Return (X, Y) of the center of cell containing provided text 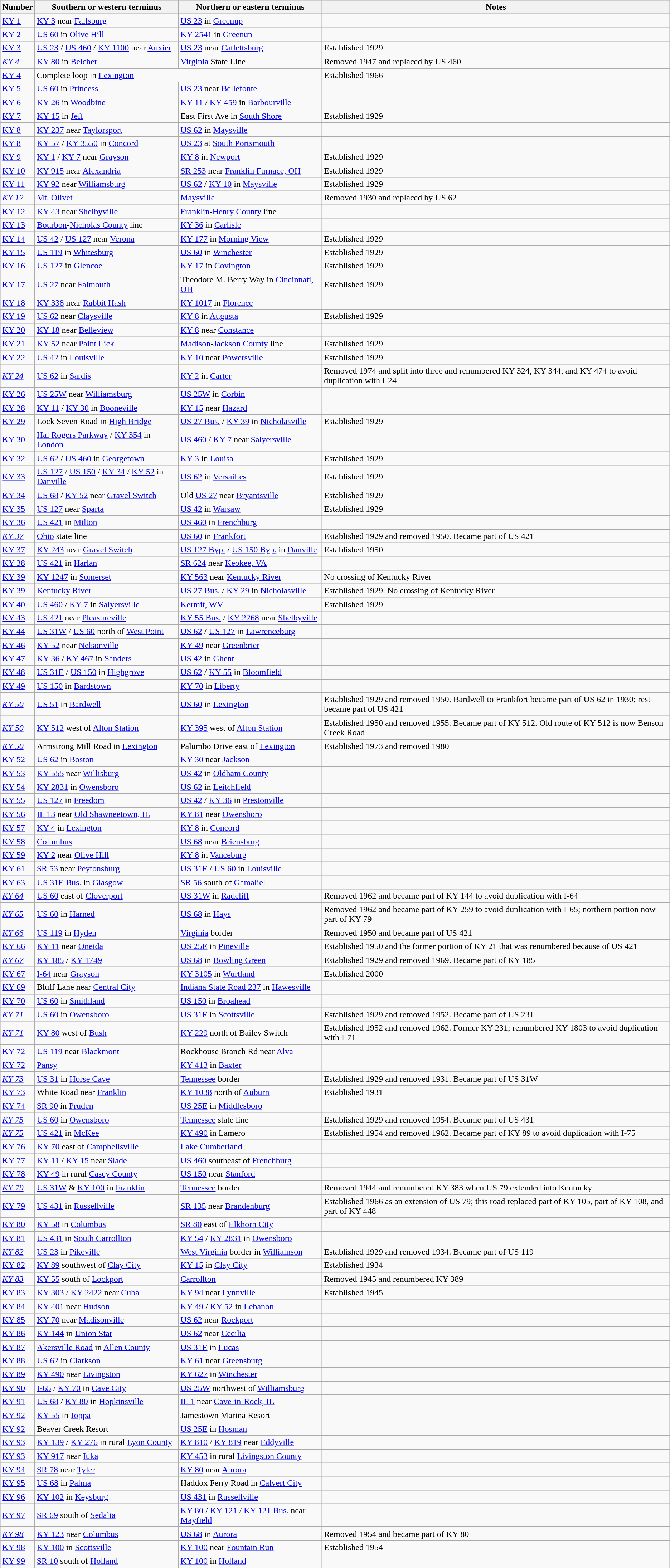
Established 1954 (496, 1547)
US 127 in Freedom (107, 800)
KY 74 (18, 1106)
KY 99 (18, 1561)
US 62 in Versailles (251, 477)
KY 401 near Hudson (107, 1306)
Established 1931 (496, 1092)
Madison-Jackson County line (251, 344)
KY 413 in Baxter (251, 1065)
KY 512 west of Alton Station (107, 728)
US 42 in Warsaw (251, 509)
Removed 1962 and became part of KY 144 to avoid duplication with I-64 (496, 896)
US 60 in Frankfort (251, 536)
US 421 in Harlan (107, 563)
US 150 in Broahead (251, 1001)
KY 139 / KY 276 in rural Lyon County (107, 1442)
KY 97 (18, 1515)
US 25W in Corbin (251, 394)
KY 29 (18, 422)
KY 229 north of Bailey Switch (251, 1033)
US 62 in Leitchfield (251, 787)
Columbus (107, 841)
US 42 in Oldham County (251, 773)
Southern or western terminus (107, 7)
Established 1950 and removed 1955. Became part of KY 512. Old route of KY 512 is now Benson Creek Road (496, 728)
KY 77 (18, 1160)
KY 84 (18, 1306)
Franklin-Henry County line (251, 211)
Removed 1974 and split into three and renumbered KY 324, KY 344, and KY 474 to avoid duplication with I-24 (496, 376)
SR 624 near Keokee, VA (251, 563)
KY 11 / KY 459 in Barbourville (251, 102)
Established 1929 and removed 1954. Became part of US 431 (496, 1120)
KY 303 / KY 2422 near Cuba (107, 1292)
Lock Seven Road in High Bridge (107, 422)
KY 16 (18, 266)
US 60 in Princess (107, 89)
KY 17 (18, 284)
US 460 / KY 7 near Salyersville (251, 440)
No crossing of Kentucky River (496, 577)
US 31W in Radcliff (251, 896)
US 51 in Bardwell (107, 704)
KY 10 (18, 171)
US 127 in Glencoe (107, 266)
US 23 / US 460 / KY 1100 near Auxier (107, 48)
KY 59 (18, 855)
KY 490 near Livingston (107, 1374)
SR 69 south of Sedalia (107, 1515)
KY 26 in Woodbine (107, 102)
US 31W / US 60 north of West Point (107, 631)
KY 237 near Taylorsport (107, 130)
KY 90 (18, 1388)
US 62 / US 127 in Lawrenceburg (251, 631)
East First Ave in South Shore (251, 116)
KY 49 in rural Casey County (107, 1174)
KY 40 (18, 604)
Removed 1945 and renumbered KY 389 (496, 1279)
KY 8 in Vanceburg (251, 855)
US 62 in Clarkson (107, 1361)
KY 91 (18, 1402)
I-65 / KY 70 in Cave City (107, 1388)
KY 33 (18, 477)
KY 395 west of Alton Station (251, 728)
KY 43 near Shelbyville (107, 211)
KY 55 in Joppa (107, 1415)
KY 1 / KY 7 near Grayson (107, 157)
KY 80 west of Bush (107, 1033)
US 62 near Rockport (251, 1320)
KY 87 (18, 1347)
KY 915 near Alexandria (107, 171)
KY 3 near Fallsburg (107, 21)
KY 123 near Columbus (107, 1534)
KY 70 (18, 1001)
Established 1952 and removed 1962. Former KY 231; renumbered KY 1803 to avoid duplication with I-71 (496, 1033)
KY 18 (18, 303)
US 119 in Hyden (107, 933)
KY 56 (18, 814)
KY 453 in rural Livingston County (251, 1456)
KY 2 near Olive Hill (107, 855)
KY 94 (18, 1470)
Established 1929 and removed 1950. Bardwell to Frankfort became part of US 62 in 1930; rest became part of US 421 (496, 704)
US 62 / US 460 in Georgetown (107, 458)
KY 8 in Concord (251, 828)
KY 28 (18, 408)
US 60 east of Cloverport (107, 896)
KY 76 (18, 1147)
KY 54 / KY 2831 in Owensboro (251, 1238)
KY 55 Bus. / KY 2268 near Shelbyville (251, 618)
KY 36 in Carlisle (251, 225)
KY 80 near Aurora (251, 1470)
KY 57 (18, 828)
Established 2000 (496, 974)
US 31W & KY 100 in Franklin (107, 1188)
KY 21 (18, 344)
KY 95 (18, 1483)
Removed 1962 and became part of KY 259 to avoid duplication with I-65; northern portion now part of KY 79 (496, 915)
US 42 in Ghent (251, 659)
US 60 in Winchester (251, 252)
Rockhouse Branch Rd near Alva (251, 1051)
KY 10 near Powersville (251, 357)
KY 32 (18, 458)
KY 1038 north of Auburn (251, 1092)
KY 20 (18, 330)
KY 81 near Owensboro (251, 814)
Established 1929 and removed 1969. Became part of KY 185 (496, 960)
US 68 / KY 52 near Gravel Switch (107, 495)
KY 14 (18, 239)
US 60 in Smithland (107, 1001)
KY 9 (18, 157)
KY 44 (18, 631)
US 60 in Harned (107, 915)
KY 94 near Lynnville (251, 1292)
Established 1929. No crossing of Kentucky River (496, 590)
KY 61 near Greensburg (251, 1361)
KY 55 south of Lockport (107, 1279)
KY 81 (18, 1238)
KY 52 near Nelsonville (107, 645)
US 27 Bus. / KY 29 in Nicholasville (251, 590)
KY 102 in Keysburg (107, 1497)
KY 85 (18, 1320)
US 25E in Middlesboro (251, 1106)
US 68 in Aurora (251, 1534)
US 68 in Hays (251, 915)
Virginia State Line (251, 62)
Bluff Lane near Central City (107, 987)
US 127 near Sparta (107, 509)
KY 15 in Jeff (107, 116)
KY 100 near Fountain Run (251, 1547)
US 421 near Pleasureville (107, 618)
KY 2831 in Owensboro (107, 787)
KY 338 near Rabbit Hash (107, 303)
Haddox Ferry Road in Calvert City (251, 1483)
Akersville Road in Allen County (107, 1347)
US 460 in Frenchburg (251, 522)
SR 90 in Pruden (107, 1106)
Removed 1947 and replaced by US 460 (496, 62)
Complete loop in Lexington (178, 75)
KY 243 near Gravel Switch (107, 550)
US 60 in Olive Hill (107, 34)
KY 70 east of Campbellsville (107, 1147)
KY 49 near Greenbrier (251, 645)
KY 86 (18, 1333)
US 62 in Boston (107, 760)
KY 17 in Covington (251, 266)
Indiana State Road 237 in Hawesville (251, 987)
Established 1950 (496, 550)
Pansy (107, 1065)
Removed 1954 and became part of KY 80 (496, 1534)
KY 57 / KY 3550 in Concord (107, 143)
Established 1945 (496, 1292)
Lake Cumberland (251, 1147)
SR 10 south of Holland (107, 1561)
KY 24 (18, 376)
KY 34 (18, 495)
Established 1934 (496, 1265)
KY 1 (18, 21)
US 25W near Williamsburg (107, 394)
Maysville (251, 198)
I-64 near Grayson (107, 974)
KY 22 (18, 357)
Kermit, WV (251, 604)
KY 11 / KY 30 in Booneville (107, 408)
Ohio state line (107, 536)
US 31E / US 150 in Highgrove (107, 672)
KY 11 near Oneida (107, 946)
Established 1929 and removed 1934. Became part of US 119 (496, 1252)
KY 917 near Iuka (107, 1456)
US 68 near Briensburg (251, 841)
KY 555 near Willisburg (107, 773)
SR 135 near Brandenburg (251, 1206)
US 421 in Milton (107, 522)
US 31E in Lucas (251, 1347)
Carrollton (251, 1279)
KY 35 (18, 509)
US 23 near Bellefonte (251, 89)
KY 19 (18, 316)
Mt. Olivet (107, 198)
KY 43 (18, 618)
KY 2 in Carter (251, 376)
KY 38 (18, 563)
KY 69 (18, 987)
US 62 near Cecilia (251, 1333)
KY 61 (18, 868)
Number (18, 7)
KY 810 / KY 819 near Eddyville (251, 1442)
KY 65 (18, 915)
Old US 27 near Bryantsville (251, 495)
US 119 in Whitesburg (107, 252)
Tennessee state line (251, 1120)
Beaver Creek Resort (107, 1429)
KY 89 southwest of Clay City (107, 1265)
Armstrong Mill Road in Lexington (107, 746)
KY 11 (18, 184)
KY 49 / KY 52 in Lebanon (251, 1306)
KY 70 in Liberty (251, 686)
KY 18 near Belleview (107, 330)
Hal Rogers Parkway / KY 354 in London (107, 440)
KY 7 (18, 116)
Palumbo Drive east of Lexington (251, 746)
US 127 / US 150 / KY 34 / KY 52 in Danville (107, 477)
US 25E in Pineville (251, 946)
US 23 near Catlettsburg (251, 48)
KY 46 (18, 645)
KY 58 (18, 841)
KY 92 near Williamsburg (107, 184)
US 31E in Scottsville (251, 1014)
West Virginia border in Williamson (251, 1252)
Kentucky River (107, 590)
KY 144 in Union Star (107, 1333)
Established 1954 and removed 1962. Became part of KY 89 to avoid duplication with I-75 (496, 1133)
KY 563 near Kentucky River (251, 577)
KY 1247 in Somerset (107, 577)
US 62 near Claysville (107, 316)
Notes (496, 7)
Established 1966 (496, 75)
US 62 / KY 55 in Bloomfield (251, 672)
Removed 1950 and became part of US 421 (496, 933)
KY 36 (18, 522)
US 31 in Horse Cave (107, 1078)
KY 63 (18, 882)
KY 96 (18, 1497)
KY 13 (18, 225)
KY 64 (18, 896)
US 127 Byp. / US 150 Byp. in Danville (251, 550)
SR 80 east of Elkhorn City (251, 1224)
SR 56 south of Gamaliel (251, 882)
US 23 in Greenup (251, 21)
KY 1017 in Florence (251, 303)
Northern or eastern terminus (251, 7)
Bourbon-Nicholas County line (107, 225)
SR 53 near Peytonsburg (107, 868)
US 42 in Louisville (107, 357)
Virginia border (251, 933)
KY 53 (18, 773)
KY 15 near Hazard (251, 408)
KY 80 in Belcher (107, 62)
White Road near Franklin (107, 1092)
US 62 in Maysville (251, 130)
KY 88 (18, 1361)
KY 26 (18, 394)
KY 89 (18, 1374)
KY 5 (18, 89)
KY 177 in Morning View (251, 239)
KY 100 in Holland (251, 1561)
KY 36 / KY 467 in Sanders (107, 659)
KY 6 (18, 102)
US 68 / KY 80 in Hopkinsville (107, 1402)
KY 30 near Jackson (251, 760)
KY 8 near Constance (251, 330)
Removed 1944 and renumbered KY 383 when US 79 extended into Kentucky (496, 1188)
KY 48 (18, 672)
SR 78 near Tyler (107, 1470)
KY 8 in Augusta (251, 316)
US 23 at South Portsmouth (251, 143)
US 60 in Lexington (251, 704)
US 31E / US 60 in Louisville (251, 868)
KY 185 / KY 1749 (107, 960)
US 68 in Palma (107, 1483)
KY 2 (18, 34)
KY 52 (18, 760)
US 42 / KY 36 in Prestonville (251, 800)
US 431 in South Carrollton (107, 1238)
KY 3 in Louisa (251, 458)
SR 253 near Franklin Furnace, OH (251, 171)
Established 1950 and the former portion of KY 21 that was renumbered because of US 421 (496, 946)
KY 100 in Scottsville (107, 1547)
KY 11 / KY 15 near Slade (107, 1160)
US 31E Bus. in Glasgow (107, 882)
US 27 near Falmouth (107, 284)
US 460 / KY 7 in Salyersville (107, 604)
KY 490 in Lamero (251, 1133)
KY 2541 in Greenup (251, 34)
KY 52 near Paint Lick (107, 344)
US 68 in Bowling Green (251, 960)
KY 49 (18, 686)
KY 3 (18, 48)
Established 1966 as an extension of US 79; this road replaced part of KY 105, part of KY 108, and part of KY 448 (496, 1206)
US 62 / KY 10 in Maysville (251, 184)
Established 1929 and removed 1952. Became part of US 231 (496, 1014)
US 25W northwest of Williamsburg (251, 1388)
Theodore M. Berry Way in Cincinnati, OH (251, 284)
US 150 near Stanford (251, 1174)
IL 13 near Old Shawneetown, IL (107, 814)
IL 1 near Cave-in-Rock, IL (251, 1402)
KY 15 in Clay City (251, 1265)
US 150 in Bardstown (107, 686)
Jamestown Marina Resort (251, 1415)
KY 55 (18, 800)
KY 47 (18, 659)
Established 1929 and removed 1950. Became part of US 421 (496, 536)
KY 30 (18, 440)
KY 8 in Newport (251, 157)
Established 1973 and removed 1980 (496, 746)
US 119 near Blackmont (107, 1051)
KY 4 in Lexington (107, 828)
US 460 southeast of Frenchburg (251, 1160)
KY 58 in Columbus (107, 1224)
Removed 1930 and replaced by US 62 (496, 198)
KY 70 near Madisonville (107, 1320)
US 421 in McKee (107, 1133)
KY 78 (18, 1174)
KY 54 (18, 787)
KY 15 (18, 252)
US 27 Bus. / KY 39 in Nicholasville (251, 422)
KY 627 in Winchester (251, 1374)
US 62 in Sardis (107, 376)
US 25E in Hosman (251, 1429)
KY 80 (18, 1224)
KY 80 / KY 121 / KY 121 Bus. near Mayfield (251, 1515)
KY 3105 in Wurtland (251, 974)
US 23 in Pikeville (107, 1252)
US 42 / US 127 near Verona (107, 239)
Established 1929 and removed 1931. Became part of US 31W (496, 1078)
